Scan for the cell matching the given text and deliver its [x, y] coordinate at center. 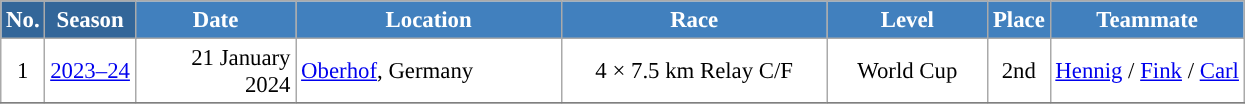
Oberhof, Germany [429, 72]
Race [694, 20]
Season [90, 20]
21 January 2024 [216, 72]
Place [1019, 20]
Level [908, 20]
2nd [1019, 72]
1 [23, 72]
Location [429, 20]
Hennig / Fink / Carl [1147, 72]
4 × 7.5 km Relay C/F [694, 72]
No. [23, 20]
2023–24 [90, 72]
Teammate [1147, 20]
Date [216, 20]
World Cup [908, 72]
